Find where the given text appears and provide that cell's center as (X, Y) coordinate. 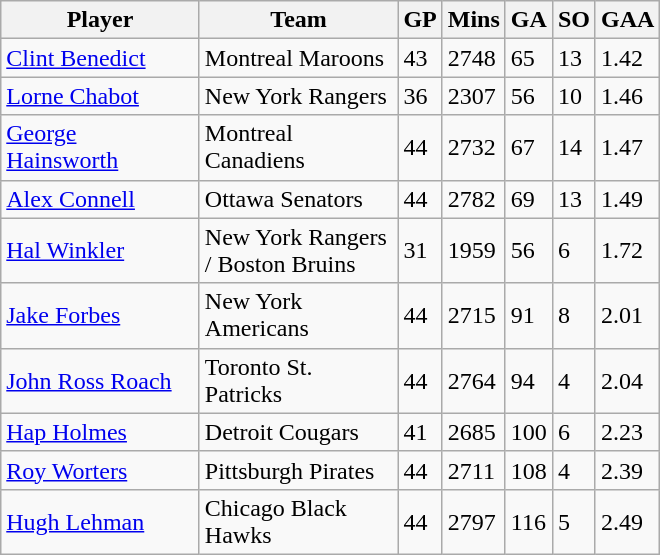
Jake Forbes (100, 316)
36 (420, 96)
Team (298, 20)
GP (420, 20)
100 (528, 432)
2.04 (627, 380)
New York Rangers (298, 96)
2.39 (627, 470)
Alex Connell (100, 199)
14 (574, 148)
GAA (627, 20)
2715 (474, 316)
Hugh Lehman (100, 522)
2685 (474, 432)
Toronto St. Patricks (298, 380)
1.72 (627, 250)
2764 (474, 380)
116 (528, 522)
1959 (474, 250)
Montreal Canadiens (298, 148)
Pittsburgh Pirates (298, 470)
1.47 (627, 148)
Hap Holmes (100, 432)
31 (420, 250)
Mins (474, 20)
Lorne Chabot (100, 96)
New York Americans (298, 316)
2.49 (627, 522)
SO (574, 20)
69 (528, 199)
8 (574, 316)
New York Rangers / Boston Bruins (298, 250)
Chicago Black Hawks (298, 522)
George Hainsworth (100, 148)
2748 (474, 58)
Detroit Cougars (298, 432)
1.46 (627, 96)
94 (528, 380)
John Ross Roach (100, 380)
Ottawa Senators (298, 199)
41 (420, 432)
2732 (474, 148)
Hal Winkler (100, 250)
2782 (474, 199)
1.49 (627, 199)
2.23 (627, 432)
10 (574, 96)
43 (420, 58)
2307 (474, 96)
Roy Worters (100, 470)
Montreal Maroons (298, 58)
5 (574, 522)
2797 (474, 522)
Player (100, 20)
2711 (474, 470)
65 (528, 58)
108 (528, 470)
Clint Benedict (100, 58)
91 (528, 316)
GA (528, 20)
1.42 (627, 58)
67 (528, 148)
2.01 (627, 316)
